Provide the [X, Y] coordinate of the cell's center where the given text is located.  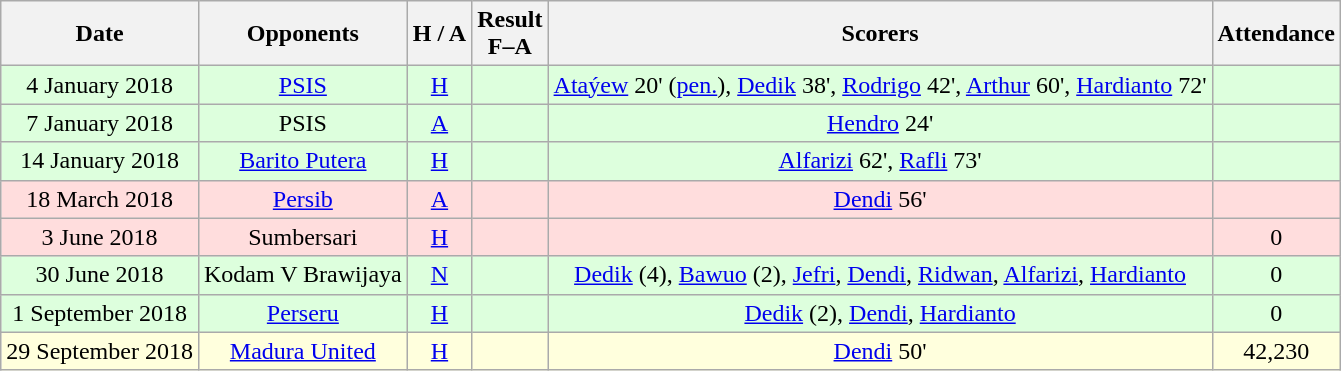
H / A [439, 34]
Persib [302, 199]
N [439, 275]
4 January 2018 [100, 85]
30 June 2018 [100, 275]
Scorers [880, 34]
Alfarizi 62', Rafli 73' [880, 161]
Sumbersari [302, 237]
Opponents [302, 34]
Date [100, 34]
18 March 2018 [100, 199]
Hendro 24' [880, 123]
Ataýew 20' (pen.), Dedik 38', Rodrigo 42', Arthur 60', Hardianto 72' [880, 85]
ResultF–A [510, 34]
29 September 2018 [100, 351]
42,230 [1276, 351]
14 January 2018 [100, 161]
Dendi 50' [880, 351]
Madura United [302, 351]
1 September 2018 [100, 313]
7 January 2018 [100, 123]
Dedik (4), Bawuo (2), Jefri, Dendi, Ridwan, Alfarizi, Hardianto [880, 275]
Barito Putera [302, 161]
3 June 2018 [100, 237]
Dedik (2), Dendi, Hardianto [880, 313]
Perseru [302, 313]
Dendi 56' [880, 199]
Kodam V Brawijaya [302, 275]
Attendance [1276, 34]
